Scan for the cell matching the given text and deliver its [X, Y] coordinate at center. 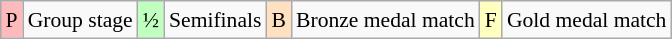
F [491, 20]
Semifinals [215, 20]
½ [151, 20]
Bronze medal match [386, 20]
Gold medal match [587, 20]
P [11, 20]
Group stage [80, 20]
B [278, 20]
